Find where the given text appears and provide that cell's center as (x, y) coordinate. 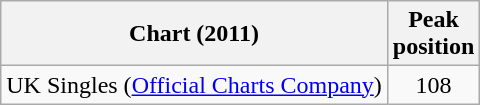
Peakposition (433, 34)
Chart (2011) (194, 34)
UK Singles (Official Charts Company) (194, 85)
108 (433, 85)
